Detect which cell encompasses the target text, then output its (x, y) center coordinate. 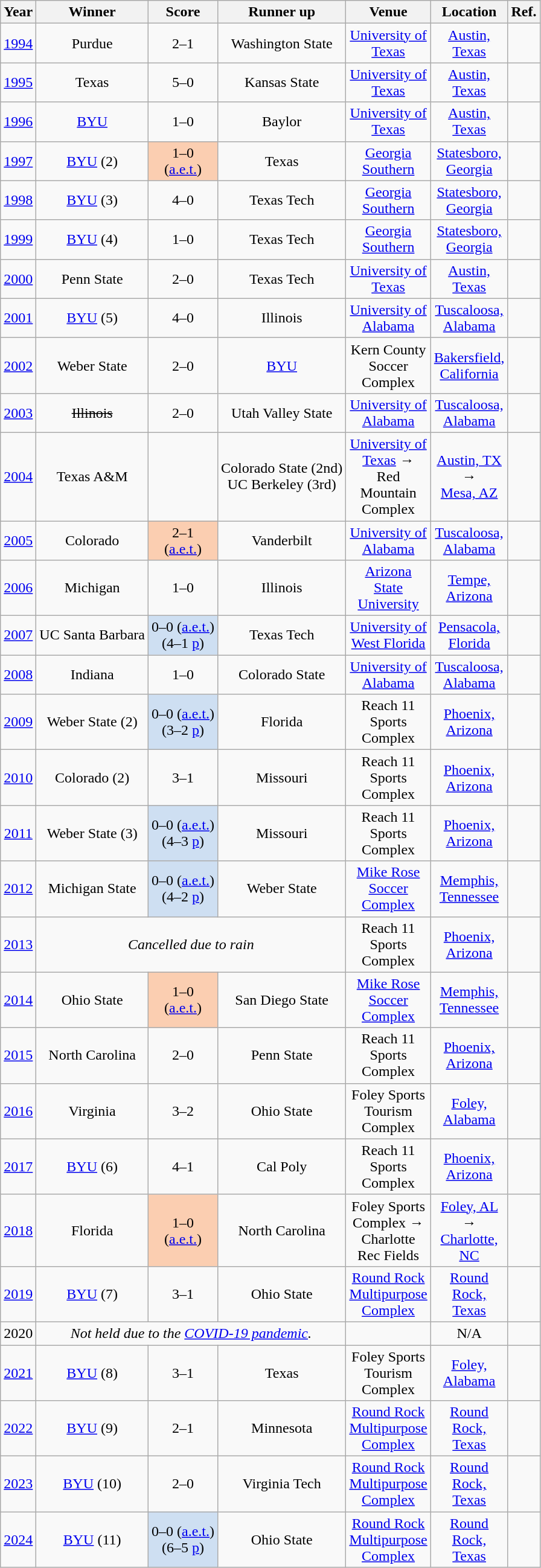
Kern County Soccer Complex (388, 365)
1995 (18, 82)
0–0 (a.e.t.)(4–2 p) (182, 889)
Tempe,Arizona (469, 588)
BYU (8) (92, 1373)
2014 (18, 1000)
Virginia (92, 1111)
Cancelled due to rain (191, 944)
Bakersfield,California (469, 365)
1998 (18, 200)
2012 (18, 889)
Texas A&M (92, 476)
1996 (18, 122)
Austin, TX → Mesa, AZ (469, 476)
Colorado State (2nd)UC Berkeley (3rd) (282, 476)
BYU (4) (92, 239)
Vanderbilt (282, 540)
2008 (18, 675)
2023 (18, 1484)
Foley, AL →Charlotte, NC (469, 1230)
3–2 (182, 1111)
2022 (18, 1429)
Pensacola,Florida (469, 635)
Year (18, 12)
Washington State (282, 43)
2001 (18, 318)
Colorado (92, 540)
BYU (11) (92, 1540)
4–1 (182, 1166)
BYU (2) (92, 161)
UC Santa Barbara (92, 635)
BYU (10) (92, 1484)
0–0 (a.e.t.)(6–5 p) (182, 1540)
BYU (7) (92, 1294)
Round Rock,Texas (469, 1294)
N/A (469, 1333)
2018 (18, 1230)
1994 (18, 43)
University of West Florida (388, 635)
2009 (18, 722)
2021 (18, 1373)
Colorado State (282, 675)
Weber State (2) (92, 722)
2011 (18, 833)
Colorado (2) (92, 778)
Purdue (92, 43)
2010 (18, 778)
Michigan (92, 588)
Virginia Tech (282, 1484)
Venue (388, 12)
2024 (18, 1540)
Not held due to the COVID-19 pandemic. (191, 1333)
2005 (18, 540)
5–0 (182, 82)
BYU (5) (92, 318)
0–0 (a.e.t.)(4–1 p) (182, 635)
Ref. (524, 12)
2015 (18, 1055)
Winner (92, 12)
Score (182, 12)
Arizona State University (388, 588)
2–1(a.e.t.) (182, 540)
2007 (18, 635)
2003 (18, 413)
2019 (18, 1294)
2016 (18, 1111)
2017 (18, 1166)
Utah Valley State (282, 413)
Cal Poly (282, 1166)
2004 (18, 476)
2006 (18, 588)
0–0 (a.e.t.)(3–2 p) (182, 722)
2002 (18, 365)
2000 (18, 279)
Michigan State (92, 889)
BYU (9) (92, 1429)
Baylor (282, 122)
Minnesota (282, 1429)
0–0 (a.e.t.)(4–3 p) (182, 833)
Foley Sports Complex → Charlotte Rec Fields (388, 1230)
Location (469, 12)
2020 (18, 1333)
2013 (18, 944)
BYU (3) (92, 200)
Weber State (3) (92, 833)
BYU (6) (92, 1166)
San Diego State (282, 1000)
1997 (18, 161)
Runner up (282, 12)
1999 (18, 239)
Indiana (92, 675)
University of Texas → Red Mountain Complex (388, 476)
Kansas State (282, 82)
